Return [X, Y] of the center of cell containing provided text 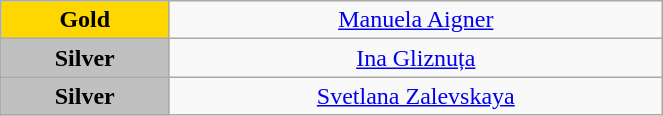
Manuela Aigner [416, 20]
Svetlana Zalevskaya [416, 96]
Ina Gliznuța [416, 58]
Gold [85, 20]
